Locate the cell with the specified text and output its [X, Y] center coordinate. 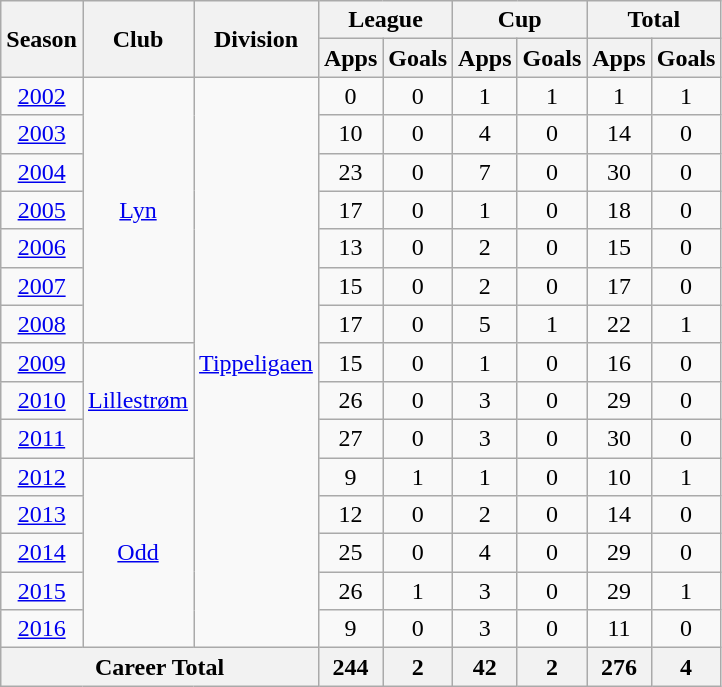
2008 [42, 324]
Lillestrøm [138, 400]
23 [350, 172]
Career Total [160, 667]
27 [350, 438]
2016 [42, 629]
2015 [42, 591]
16 [619, 362]
Total [654, 20]
244 [350, 667]
2003 [42, 134]
2013 [42, 515]
Club [138, 39]
18 [619, 210]
5 [485, 324]
Division [256, 39]
Cup [520, 20]
Season [42, 39]
2014 [42, 553]
42 [485, 667]
2012 [42, 477]
11 [619, 629]
League [385, 20]
7 [485, 172]
2005 [42, 210]
2009 [42, 362]
2007 [42, 286]
25 [350, 553]
12 [350, 515]
Lyn [138, 210]
13 [350, 248]
22 [619, 324]
2010 [42, 400]
2011 [42, 438]
Odd [138, 553]
Tippeligaen [256, 362]
2002 [42, 96]
276 [619, 667]
2004 [42, 172]
2006 [42, 248]
